Identify which cell holds the provided text, then report its (X, Y) central coordinate. 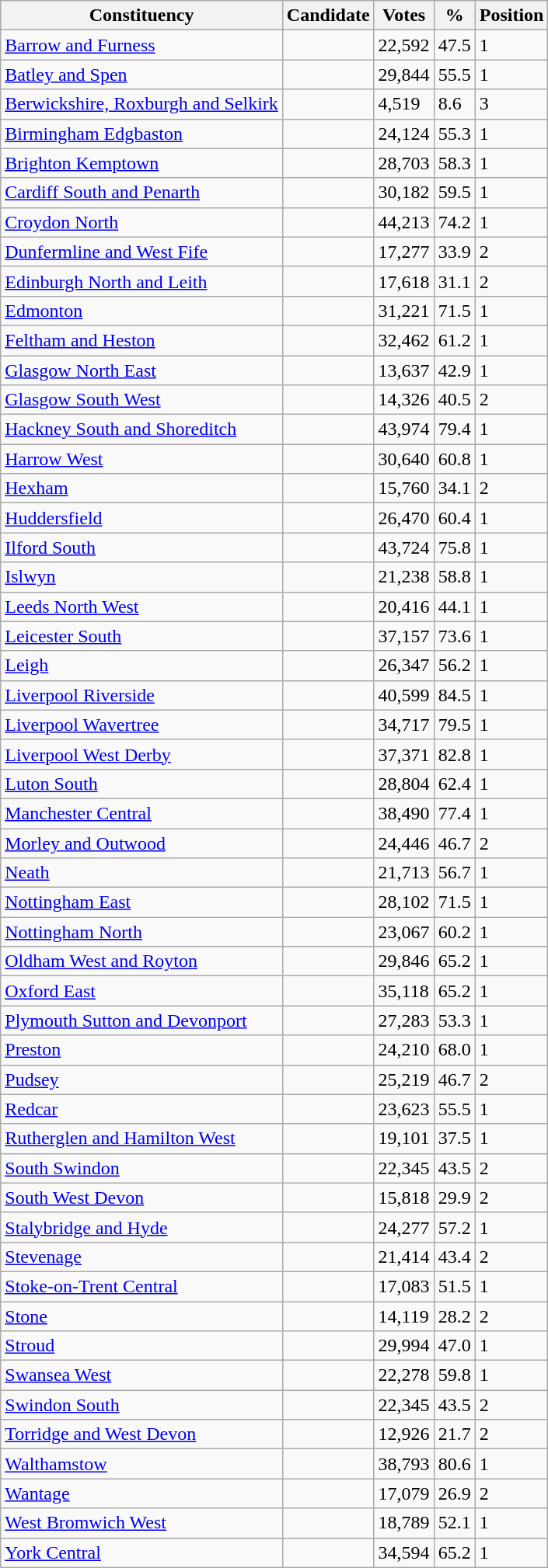
18,789 (404, 1523)
51.5 (454, 1286)
Walthamstow (141, 1464)
West Bromwich West (141, 1523)
15,818 (404, 1198)
29.9 (454, 1198)
Neath (141, 873)
24,210 (404, 1050)
30,182 (404, 193)
21,414 (404, 1257)
21,238 (404, 577)
Redcar (141, 1109)
62.4 (454, 784)
Constituency (141, 16)
Brighton Kemptown (141, 163)
23,623 (404, 1109)
Edmonton (141, 311)
17,277 (404, 252)
37,157 (404, 636)
17,618 (404, 281)
55.3 (454, 134)
19,101 (404, 1139)
Votes (404, 16)
28.2 (454, 1316)
60.8 (454, 459)
Oxford East (141, 991)
22,278 (404, 1375)
42.9 (454, 370)
17,083 (404, 1286)
38,490 (404, 813)
Wantage (141, 1493)
34,717 (404, 725)
73.6 (454, 636)
35,118 (404, 991)
29,994 (404, 1346)
37,371 (404, 754)
56.2 (454, 666)
27,283 (404, 1020)
Position (511, 16)
Stone (141, 1316)
Birmingham Edgbaston (141, 134)
12,926 (404, 1434)
Feltham and Heston (141, 340)
79.5 (454, 725)
Swansea West (141, 1375)
8.6 (454, 104)
Rutherglen and Hamilton West (141, 1139)
61.2 (454, 340)
South West Devon (141, 1198)
30,640 (404, 459)
Hexham (141, 488)
Stevenage (141, 1257)
24,277 (404, 1227)
23,067 (404, 932)
Ilford South (141, 548)
4,519 (404, 104)
57.2 (454, 1227)
Barrow and Furness (141, 45)
14,119 (404, 1316)
15,760 (404, 488)
York Central (141, 1552)
21.7 (454, 1434)
47.5 (454, 45)
Torridge and West Devon (141, 1434)
53.3 (454, 1020)
80.6 (454, 1464)
40,599 (404, 695)
Harrow West (141, 459)
South Swindon (141, 1168)
26.9 (454, 1493)
Islwyn (141, 577)
34.1 (454, 488)
29,844 (404, 75)
Batley and Spen (141, 75)
Liverpool West Derby (141, 754)
32,462 (404, 340)
Liverpool Riverside (141, 695)
Luton South (141, 784)
26,347 (404, 666)
84.5 (454, 695)
Huddersfield (141, 518)
77.4 (454, 813)
43,724 (404, 548)
60.2 (454, 932)
Candidate (328, 16)
75.8 (454, 548)
43.4 (454, 1257)
Swindon South (141, 1405)
Croydon North (141, 222)
38,793 (404, 1464)
33.9 (454, 252)
31.1 (454, 281)
28,102 (404, 902)
26,470 (404, 518)
20,416 (404, 607)
17,079 (404, 1493)
Dunfermline and West Fife (141, 252)
Edinburgh North and Leith (141, 281)
Glasgow North East (141, 370)
44,213 (404, 222)
68.0 (454, 1050)
Hackney South and Shoreditch (141, 429)
37.5 (454, 1139)
58.3 (454, 163)
74.2 (454, 222)
52.1 (454, 1523)
Stalybridge and Hyde (141, 1227)
Cardiff South and Penarth (141, 193)
Morley and Outwood (141, 843)
28,804 (404, 784)
24,124 (404, 134)
Berwickshire, Roxburgh and Selkirk (141, 104)
29,846 (404, 961)
58.8 (454, 577)
Nottingham East (141, 902)
Manchester Central (141, 813)
3 (511, 104)
56.7 (454, 873)
14,326 (404, 400)
Preston (141, 1050)
Nottingham North (141, 932)
22,592 (404, 45)
40.5 (454, 400)
Stoke-on-Trent Central (141, 1286)
59.5 (454, 193)
60.4 (454, 518)
44.1 (454, 607)
Leicester South (141, 636)
47.0 (454, 1346)
13,637 (404, 370)
25,219 (404, 1080)
Stroud (141, 1346)
43,974 (404, 429)
Plymouth Sutton and Devonport (141, 1020)
24,446 (404, 843)
31,221 (404, 311)
79.4 (454, 429)
Liverpool Wavertree (141, 725)
% (454, 16)
82.8 (454, 754)
Leeds North West (141, 607)
Leigh (141, 666)
34,594 (404, 1552)
Glasgow South West (141, 400)
59.8 (454, 1375)
28,703 (404, 163)
Pudsey (141, 1080)
Oldham West and Royton (141, 961)
21,713 (404, 873)
